For the text-containing cell, return its midpoint in (x, y) coordinate format. 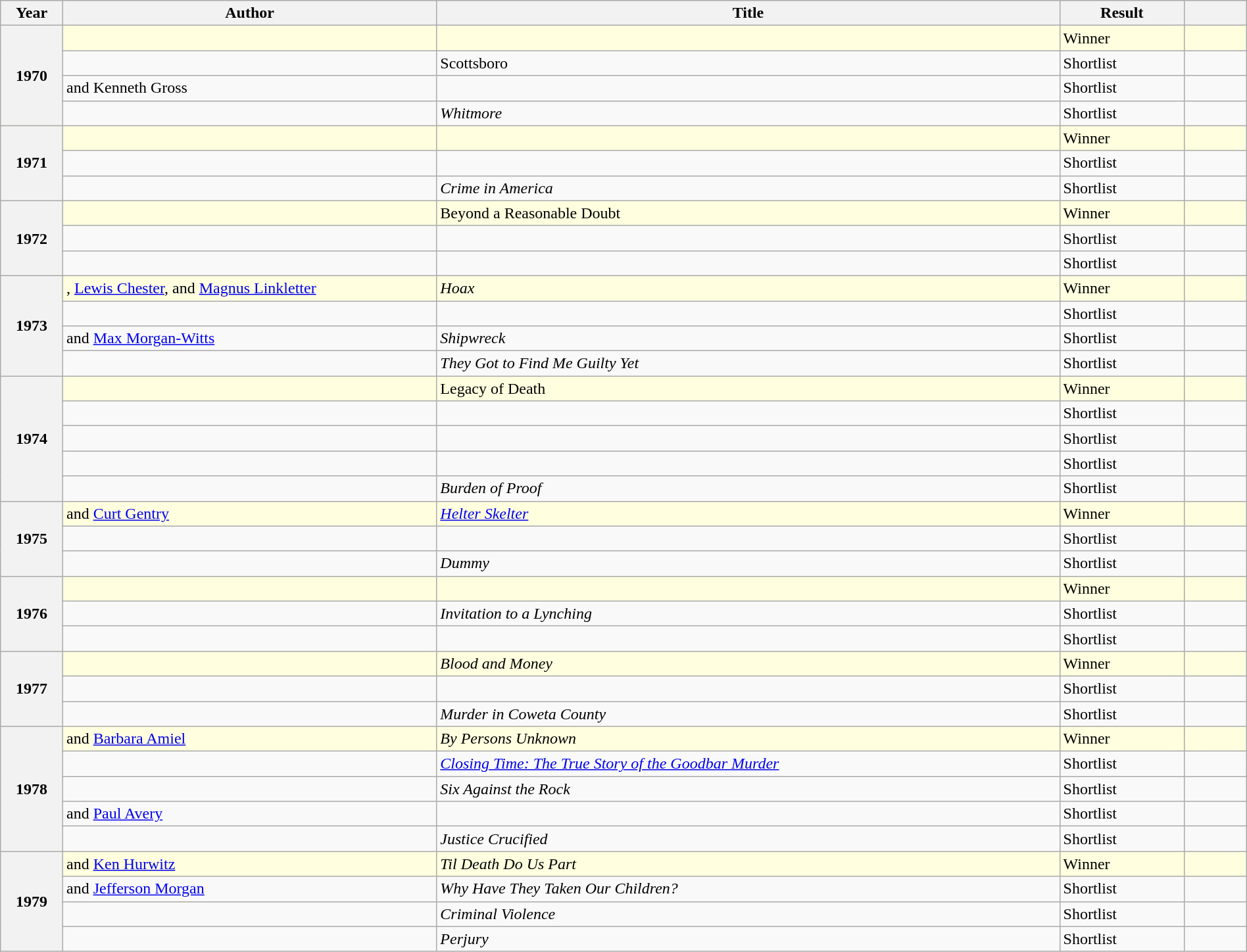
Burden of Proof (748, 488)
Result (1122, 13)
and Paul Avery (249, 814)
and Curt Gentry (249, 513)
Author (249, 13)
1972 (32, 238)
1973 (32, 325)
Year (32, 13)
1978 (32, 789)
and Barbara Amiel (249, 739)
By Persons Unknown (748, 739)
They Got to Find Me Guilty Yet (748, 364)
Crime in America (748, 188)
and Ken Hurwitz (249, 864)
Six Against the Rock (748, 789)
Title (748, 13)
, Lewis Chester, and Magnus Linkletter (249, 288)
Scottsboro (748, 63)
Justice Crucified (748, 839)
1975 (32, 538)
Perjury (748, 939)
Blood and Money (748, 663)
and Jefferson Morgan (249, 889)
1970 (32, 76)
1976 (32, 613)
Murder in Coweta County (748, 713)
Dummy (748, 563)
Invitation to a Lynching (748, 613)
and Max Morgan-Witts (249, 339)
1971 (32, 163)
1974 (32, 439)
1979 (32, 901)
1977 (32, 688)
Hoax (748, 288)
Shipwreck (748, 339)
Why Have They Taken Our Children? (748, 889)
Closing Time: The True Story of the Goodbar Murder (748, 764)
Criminal Violence (748, 914)
and Kenneth Gross (249, 88)
Helter Skelter (748, 513)
Whitmore (748, 113)
Legacy of Death (748, 389)
Beyond a Reasonable Doubt (748, 213)
Til Death Do Us Part (748, 864)
